Capture the cell that displays the provided text and extract its [X, Y] central coordinate. 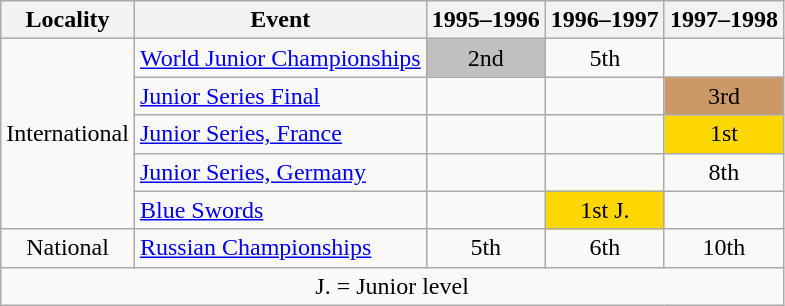
1st [724, 134]
Blue Swords [280, 210]
2nd [486, 58]
8th [724, 172]
Junior Series, France [280, 134]
1997–1998 [724, 20]
International [68, 134]
1995–1996 [486, 20]
Russian Championships [280, 248]
6th [604, 248]
1st J. [604, 210]
Event [280, 20]
J. = Junior level [392, 286]
10th [724, 248]
Junior Series Final [280, 96]
Junior Series, Germany [280, 172]
1996–1997 [604, 20]
National [68, 248]
3rd [724, 96]
World Junior Championships [280, 58]
Locality [68, 20]
